Return the [X, Y] coordinate for the center point of the cell that contains the specified text.  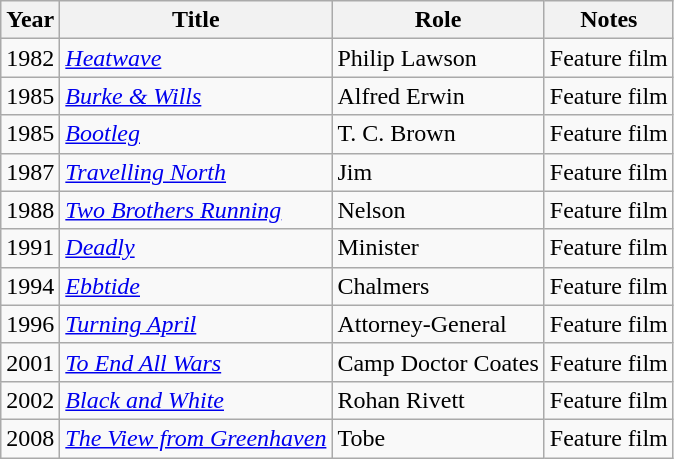
Alfred Erwin [438, 96]
Role [438, 20]
Camp Doctor Coates [438, 362]
Jim [438, 172]
Attorney-General [438, 324]
Philip Lawson [438, 58]
Two Brothers Running [196, 210]
1991 [30, 248]
Nelson [438, 210]
1996 [30, 324]
Deadly [196, 248]
1982 [30, 58]
Notes [608, 20]
Chalmers [438, 286]
Heatwave [196, 58]
To End All Wars [196, 362]
The View from Greenhaven [196, 438]
Title [196, 20]
2008 [30, 438]
Burke & Wills [196, 96]
T. C. Brown [438, 134]
Tobe [438, 438]
Travelling North [196, 172]
2002 [30, 400]
Ebbtide [196, 286]
Black and White [196, 400]
Bootleg [196, 134]
1988 [30, 210]
Minister [438, 248]
Turning April [196, 324]
1994 [30, 286]
1987 [30, 172]
Year [30, 20]
2001 [30, 362]
Rohan Rivett [438, 400]
